Locate the cell with the specified text and output its (X, Y) center coordinate. 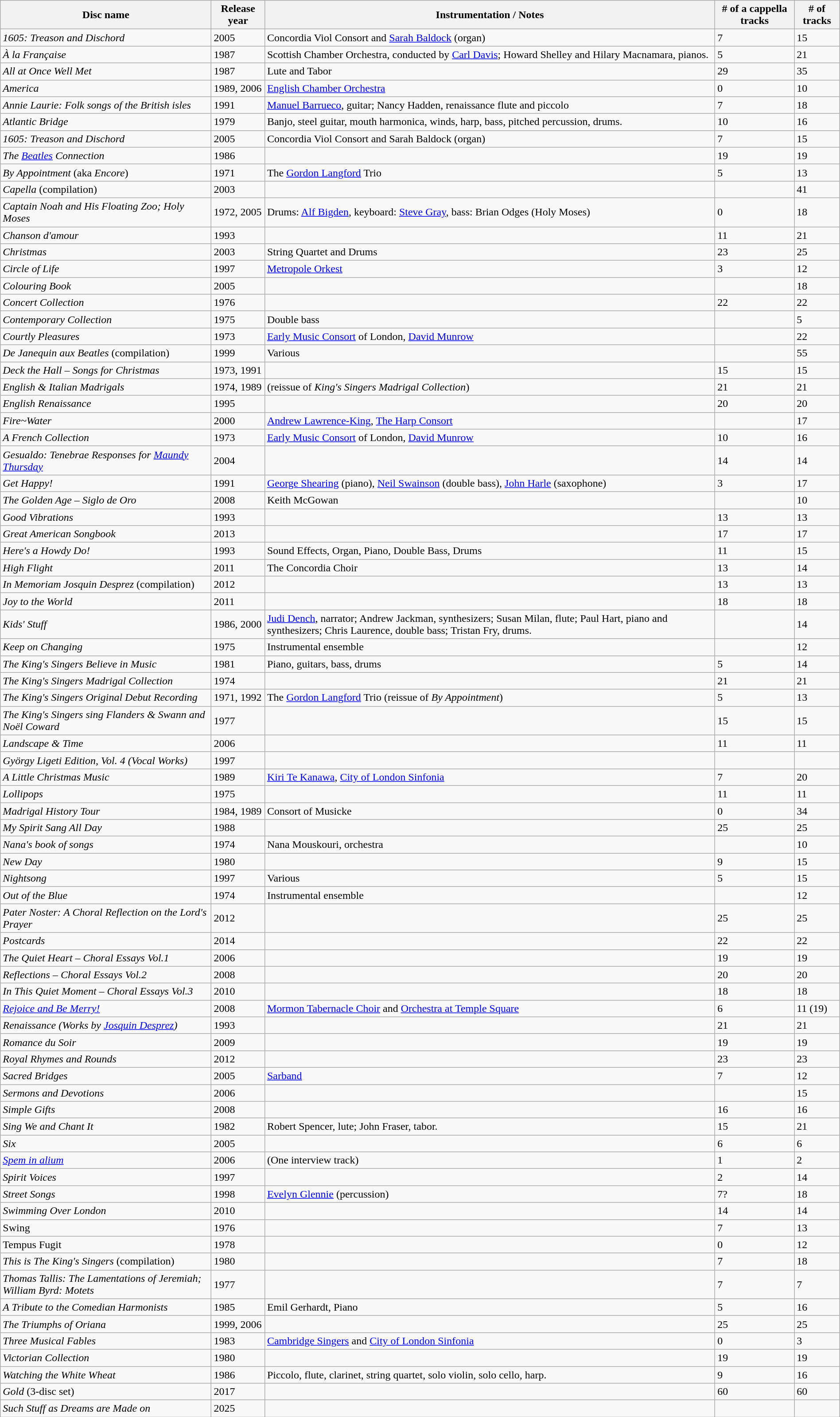
Rejoice and Be Merry! (106, 1008)
Romance du Soir (106, 1042)
1979 (238, 122)
Tempus Fugit (106, 1245)
7? (755, 1194)
Sarband (490, 1076)
1999 (238, 353)
À la Française (106, 55)
2000 (238, 421)
Madrigal History Tour (106, 811)
New Day (106, 862)
Contemporary Collection (106, 320)
(reissue of King's Singers Madrigal Collection) (490, 387)
2013 (238, 534)
By Appointment (aka Encore) (106, 172)
Capella (compilation) (106, 189)
1981 (238, 664)
In This Quiet Moment – Choral Essays Vol.3 (106, 992)
Nana's book of songs (106, 845)
Good Vibrations (106, 517)
Courtly Pleasures (106, 336)
Consort of Musicke (490, 811)
41 (817, 189)
Get Happy! (106, 483)
String Quartet and Drums (490, 252)
1986, 2000 (238, 624)
Three Musical Fables (106, 1341)
Swing (106, 1228)
1999, 2006 (238, 1324)
This is The King's Singers (compilation) (106, 1261)
Disc name (106, 15)
Instrumentation / Notes (490, 15)
Circle of Life (106, 269)
Nana Mouskouri, orchestra (490, 845)
The Triumphs of Oriana (106, 1324)
Concert Collection (106, 303)
The King's Singers Madrigal Collection (106, 681)
2014 (238, 941)
Postcards (106, 941)
Watching the White Wheat (106, 1374)
1984, 1989 (238, 811)
Spirit Voices (106, 1177)
1988 (238, 828)
The King's Singers sing Flanders & Swann and Noël Coward (106, 721)
The Gordon Langford Trio (reissue of By Appointment) (490, 698)
Kiri Te Kanawa, City of London Sinfonia (490, 777)
2004 (238, 460)
# of tracks (817, 15)
Sacred Bridges (106, 1076)
Double bass (490, 320)
Swimming Over London (106, 1211)
1982 (238, 1127)
English & Italian Madrigals (106, 387)
The Golden Age – Siglo de Oro (106, 500)
1973, 1991 (238, 370)
Nightsong (106, 878)
In Memoriam Josquin Desprez (compilation) (106, 585)
Six (106, 1144)
1985 (238, 1307)
Evelyn Glennie (percussion) (490, 1194)
Great American Songbook (106, 534)
1972, 2005 (238, 212)
Keith McGowan (490, 500)
De Janequin aux Beatles (compilation) (106, 353)
Atlantic Bridge (106, 122)
Thomas Tallis: The Lamentations of Jeremiah; William Byrd: Motets (106, 1284)
29 (755, 71)
English Chamber Orchestra (490, 88)
Gold (3-disc set) (106, 1392)
Pater Noster: A Choral Reflection on the Lord's Prayer (106, 918)
Simple Gifts (106, 1110)
1974, 1989 (238, 387)
Chanson d'amour (106, 235)
55 (817, 353)
Spem in alium (106, 1160)
Banjo, steel guitar, mouth harmonica, winds, harp, bass, pitched percussion, drums. (490, 122)
Drums: Alf Bigden, keyboard: Steve Gray, bass: Brian Odges (Holy Moses) (490, 212)
A French Collection (106, 437)
Metropole Orkest (490, 269)
Captain Noah and His Floating Zoo; Holy Moses (106, 212)
The King's Singers Believe in Music (106, 664)
All at Once Well Met (106, 71)
1998 (238, 1194)
1989 (238, 777)
The Concordia Choir (490, 568)
György Ligeti Edition, Vol. 4 (Vocal Works) (106, 760)
Such Stuff as Dreams are Made on (106, 1409)
11 (19) (817, 1008)
Joy to the World (106, 601)
Colouring Book (106, 286)
1978 (238, 1245)
Fire~Water (106, 421)
Here's a Howdy Do! (106, 551)
1971, 1992 (238, 698)
1995 (238, 404)
2009 (238, 1042)
Lollipops (106, 794)
Mormon Tabernacle Choir and Orchestra at Temple Square (490, 1008)
2017 (238, 1392)
(One interview track) (490, 1160)
High Flight (106, 568)
Sound Effects, Organ, Piano, Double Bass, Drums (490, 551)
Renaissance (Works by Josquin Desprez) (106, 1025)
Sermons and Devotions (106, 1093)
Sing We and Chant It (106, 1127)
Cambridge Singers and City of London Sinfonia (490, 1341)
Royal Rhymes and Rounds (106, 1059)
Victorian Collection (106, 1358)
The Quiet Heart – Choral Essays Vol.1 (106, 958)
A Tribute to the Comedian Harmonists (106, 1307)
34 (817, 811)
Piccolo, flute, clarinet, string quartet, solo violin, solo cello, harp. (490, 1374)
Emil Gerhardt, Piano (490, 1307)
Christmas (106, 252)
Piano, guitars, bass, drums (490, 664)
Landscape & Time (106, 743)
Manuel Barrueco, guitar; Nancy Hadden, renaissance flute and piccolo (490, 105)
1 (755, 1160)
George Shearing (piano), Neil Swainson (double bass), John Harle (saxophone) (490, 483)
Street Songs (106, 1194)
Andrew Lawrence-King, The Harp Consort (490, 421)
Keep on Changing (106, 647)
1989, 2006 (238, 88)
Release year (238, 15)
The Gordon Langford Trio (490, 172)
2025 (238, 1409)
Scottish Chamber Orchestra, conducted by Carl Davis; Howard Shelley and Hilary Macnamara, pianos. (490, 55)
1983 (238, 1341)
Out of the Blue (106, 895)
My Spirit Sang All Day (106, 828)
The King's Singers Original Debut Recording (106, 698)
A Little Christmas Music (106, 777)
Reflections – Choral Essays Vol.2 (106, 975)
English Renaissance (106, 404)
Robert Spencer, lute; John Fraser, tabor. (490, 1127)
35 (817, 71)
America (106, 88)
# of a cappella tracks (755, 15)
Gesualdo: Tenebrae Responses for Maundy Thursday (106, 460)
Lute and Tabor (490, 71)
Annie Laurie: Folk songs of the British isles (106, 105)
Kids' Stuff (106, 624)
The Beatles Connection (106, 156)
Deck the Hall – Songs for Christmas (106, 370)
1971 (238, 172)
